Extract the (x, y) coordinate from the center of the cell holding the provided text.  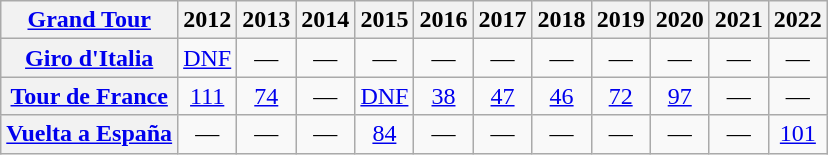
47 (502, 96)
46 (562, 96)
2015 (384, 20)
2019 (620, 20)
84 (384, 134)
2014 (326, 20)
2018 (562, 20)
74 (266, 96)
72 (620, 96)
2017 (502, 20)
Tour de France (90, 96)
2020 (680, 20)
Vuelta a España (90, 134)
2022 (798, 20)
2012 (208, 20)
97 (680, 96)
Giro d'Italia (90, 58)
2016 (444, 20)
101 (798, 134)
111 (208, 96)
38 (444, 96)
2021 (738, 20)
2013 (266, 20)
Grand Tour (90, 20)
